Output the (X, Y) coordinate of the center of the cell containing the given text.  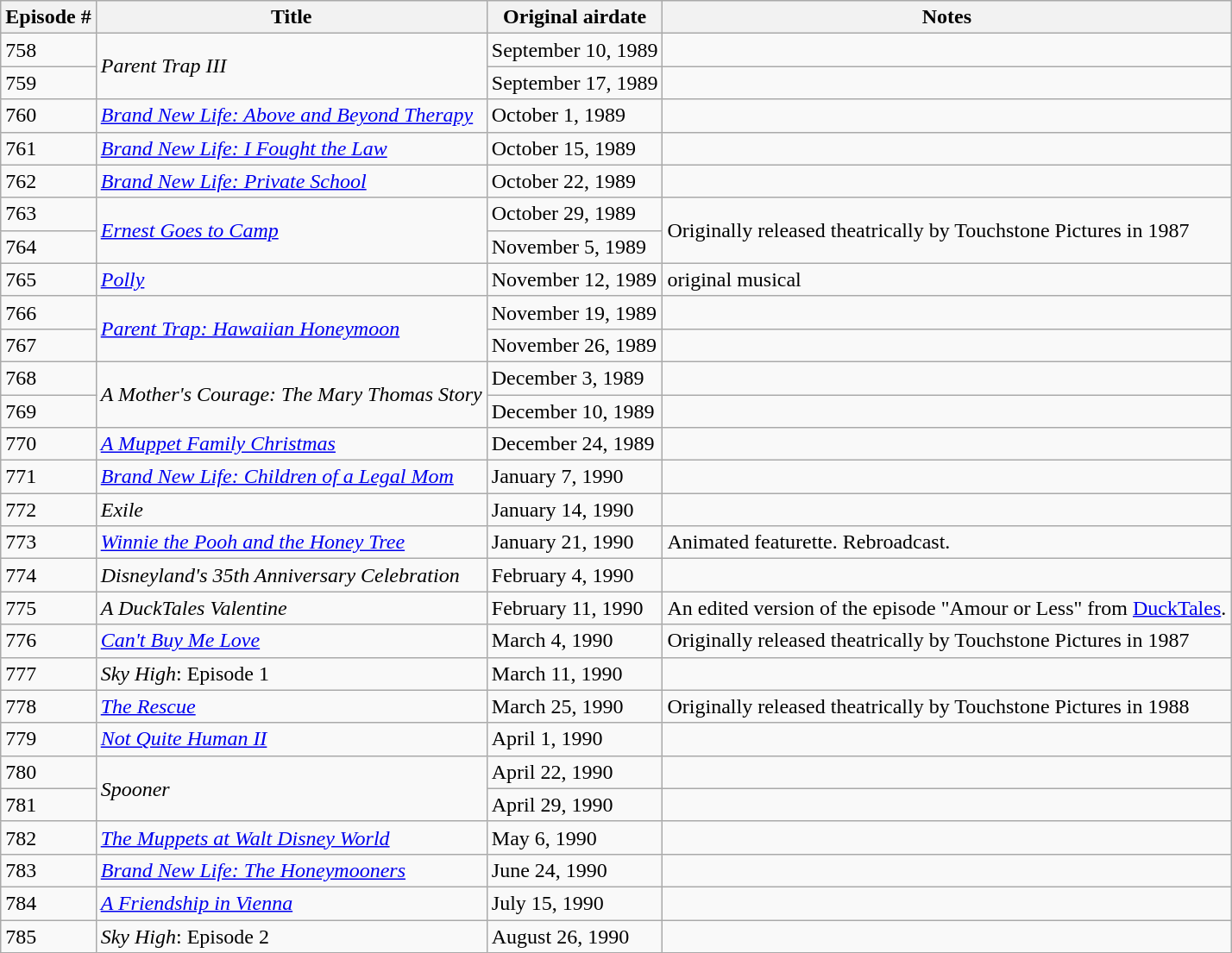
Spooner (292, 788)
December 24, 1989 (575, 444)
767 (48, 345)
778 (48, 706)
The Rescue (292, 706)
Animated featurette. Rebroadcast. (947, 542)
May 6, 1990 (575, 837)
Not Quite Human II (292, 739)
original musical (947, 279)
766 (48, 312)
Exile (292, 510)
Brand New Life: I Fought the Law (292, 148)
An edited version of the episode "Amour or Less" from DuckTales. (947, 608)
777 (48, 674)
764 (48, 247)
October 1, 1989 (575, 116)
773 (48, 542)
762 (48, 181)
765 (48, 279)
779 (48, 739)
A Friendship in Vienna (292, 903)
761 (48, 148)
Original airdate (575, 17)
January 14, 1990 (575, 510)
783 (48, 870)
Brand New Life: Children of a Legal Mom (292, 477)
November 5, 1989 (575, 247)
February 4, 1990 (575, 575)
Parent Trap III (292, 66)
March 11, 1990 (575, 674)
772 (48, 510)
The Muppets at Walt Disney World (292, 837)
December 10, 1989 (575, 411)
760 (48, 116)
Originally released theatrically by Touchstone Pictures in 1988 (947, 706)
776 (48, 641)
763 (48, 214)
November 19, 1989 (575, 312)
Sky High: Episode 1 (292, 674)
774 (48, 575)
Episode # (48, 17)
April 22, 1990 (575, 772)
758 (48, 50)
January 7, 1990 (575, 477)
November 26, 1989 (575, 345)
771 (48, 477)
Polly (292, 279)
July 15, 1990 (575, 903)
March 25, 1990 (575, 706)
A DuckTales Valentine (292, 608)
October 22, 1989 (575, 181)
775 (48, 608)
October 29, 1989 (575, 214)
December 3, 1989 (575, 378)
March 4, 1990 (575, 641)
September 17, 1989 (575, 83)
Parent Trap: Hawaiian Honeymoon (292, 329)
October 15, 1989 (575, 148)
784 (48, 903)
Can't Buy Me Love (292, 641)
782 (48, 837)
Brand New Life: Private School (292, 181)
Sky High: Episode 2 (292, 936)
780 (48, 772)
Brand New Life: The Honeymooners (292, 870)
September 10, 1989 (575, 50)
Winnie the Pooh and the Honey Tree (292, 542)
April 1, 1990 (575, 739)
Title (292, 17)
Disneyland's 35th Anniversary Celebration (292, 575)
785 (48, 936)
January 21, 1990 (575, 542)
June 24, 1990 (575, 870)
August 26, 1990 (575, 936)
770 (48, 444)
768 (48, 378)
Ernest Goes to Camp (292, 230)
781 (48, 805)
759 (48, 83)
769 (48, 411)
Brand New Life: Above and Beyond Therapy (292, 116)
November 12, 1989 (575, 279)
A Muppet Family Christmas (292, 444)
A Mother's Courage: The Mary Thomas Story (292, 394)
April 29, 1990 (575, 805)
Notes (947, 17)
February 11, 1990 (575, 608)
